Return (X, Y) of the center of cell containing provided text 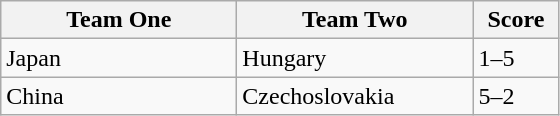
Score (516, 20)
Japan (119, 58)
China (119, 96)
1–5 (516, 58)
Team Two (355, 20)
Czechoslovakia (355, 96)
5–2 (516, 96)
Team One (119, 20)
Hungary (355, 58)
